Capture the cell that displays the provided text and extract its (x, y) central coordinate. 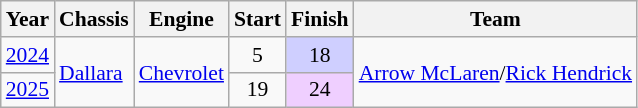
2024 (28, 55)
Team (496, 19)
Chevrolet (182, 72)
18 (320, 55)
Finish (320, 19)
2025 (28, 90)
Year (28, 19)
Engine (182, 19)
19 (258, 90)
Start (258, 19)
5 (258, 55)
Chassis (94, 19)
24 (320, 90)
Arrow McLaren/Rick Hendrick (496, 72)
Dallara (94, 72)
